Return the (x, y) coordinate for the center point of the cell that contains the specified text.  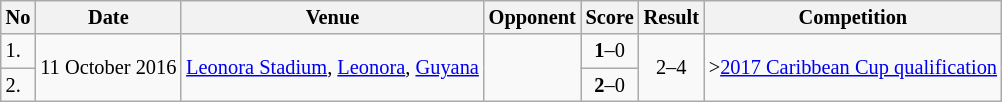
1–0 (610, 51)
Competition (853, 17)
Leonora Stadium, Leonora, Guyana (332, 68)
2. (18, 85)
>2017 Caribbean Cup qualification (853, 68)
Score (610, 17)
2–4 (672, 68)
No (18, 17)
2–0 (610, 85)
1. (18, 51)
Date (108, 17)
Venue (332, 17)
Opponent (532, 17)
11 October 2016 (108, 68)
Result (672, 17)
